Extract the (x, y) coordinate from the center of the cell holding the provided text.  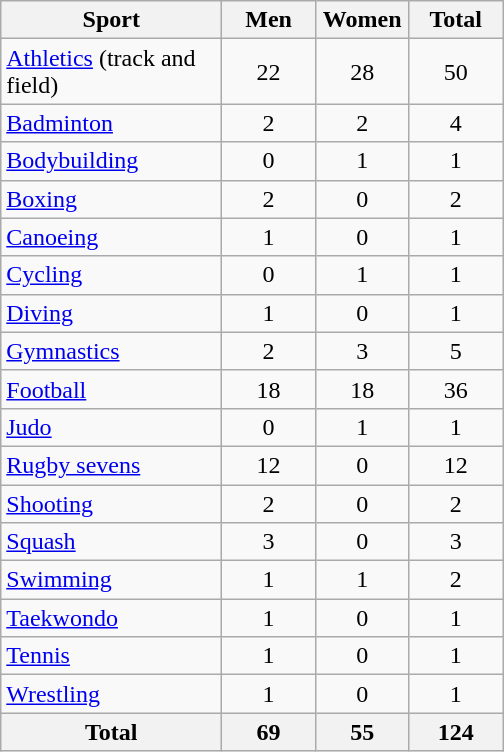
Squash (112, 542)
50 (456, 72)
28 (362, 72)
22 (269, 72)
Gymnastics (112, 351)
Athletics (track and field) (112, 72)
124 (456, 732)
36 (456, 389)
69 (269, 732)
Men (269, 20)
Women (362, 20)
Badminton (112, 123)
Wrestling (112, 694)
Diving (112, 313)
Sport (112, 20)
5 (456, 351)
Rugby sevens (112, 465)
Canoeing (112, 237)
Boxing (112, 199)
Taekwondo (112, 618)
55 (362, 732)
Tennis (112, 656)
Swimming (112, 580)
Judo (112, 427)
Cycling (112, 275)
Shooting (112, 503)
4 (456, 123)
Bodybuilding (112, 161)
Football (112, 389)
